Locate the cell with the specified text and output its [X, Y] center coordinate. 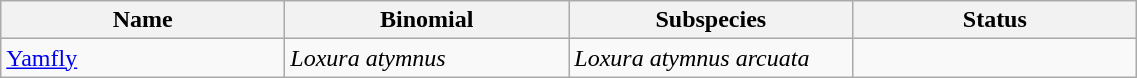
Name [143, 20]
Loxura atymnus [427, 58]
Yamfly [143, 58]
Binomial [427, 20]
Loxura atymnus arcuata [711, 58]
Subspecies [711, 20]
Status [995, 20]
